Find where the given text appears and provide that cell's center as (x, y) coordinate. 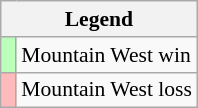
Legend (99, 19)
Mountain West loss (106, 90)
Mountain West win (106, 55)
